Provide the [X, Y] coordinate of the cell's center where the given text is located.  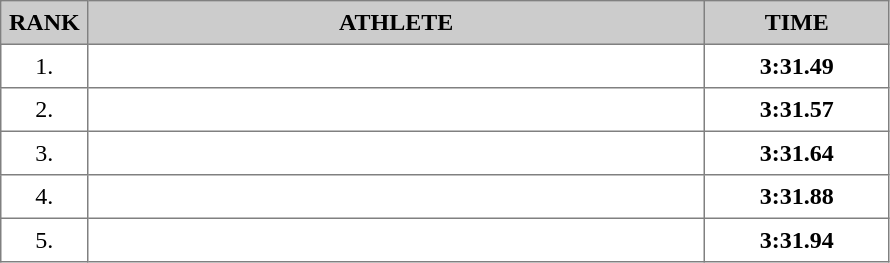
5. [44, 240]
3:31.88 [796, 197]
3:31.57 [796, 110]
3:31.94 [796, 240]
4. [44, 197]
TIME [796, 23]
3:31.64 [796, 153]
3. [44, 153]
2. [44, 110]
ATHLETE [396, 23]
1. [44, 66]
3:31.49 [796, 66]
RANK [44, 23]
